Provide the (x, y) coordinate of the cell's center where the given text is located.  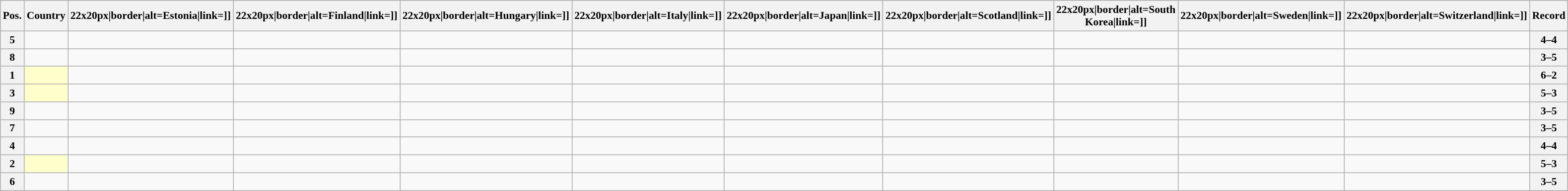
1 (12, 76)
6 (12, 182)
4 (12, 146)
22x20px|border|alt=South Korea|link=]] (1116, 16)
7 (12, 128)
22x20px|border|alt=Sweden|link=]] (1261, 16)
22x20px|border|alt=Scotland|link=]] (968, 16)
5 (12, 40)
9 (12, 111)
22x20px|border|alt=Finland|link=]] (317, 16)
22x20px|border|alt=Hungary|link=]] (486, 16)
22x20px|border|alt=Switzerland|link=]] (1437, 16)
3 (12, 93)
22x20px|border|alt=Estonia|link=]] (151, 16)
6–2 (1549, 76)
22x20px|border|alt=Italy|link=]] (648, 16)
Record (1549, 16)
22x20px|border|alt=Japan|link=]] (804, 16)
Country (46, 16)
8 (12, 58)
2 (12, 164)
Pos. (12, 16)
